Find where the given text appears and provide that cell's center as [x, y] coordinate. 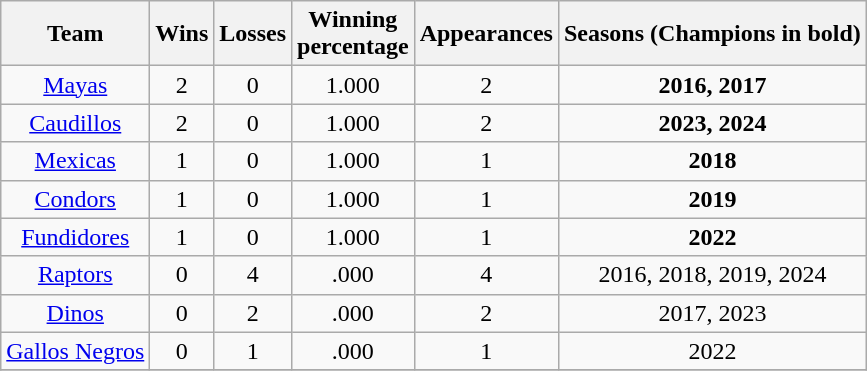
Team [76, 34]
Condors [76, 199]
2018 [712, 161]
Seasons (Champions in bold) [712, 34]
Mayas [76, 85]
Gallos Negros [76, 351]
Losses [253, 34]
Mexicas [76, 161]
2019 [712, 199]
Wins [182, 34]
Raptors [76, 275]
Winningpercentage [354, 34]
Fundidores [76, 237]
Appearances [486, 34]
Dinos [76, 313]
2016, 2017 [712, 85]
2016, 2018, 2019, 2024 [712, 275]
Caudillos [76, 123]
2017, 2023 [712, 313]
2023, 2024 [712, 123]
